Capture the cell that displays the provided text and extract its [X, Y] central coordinate. 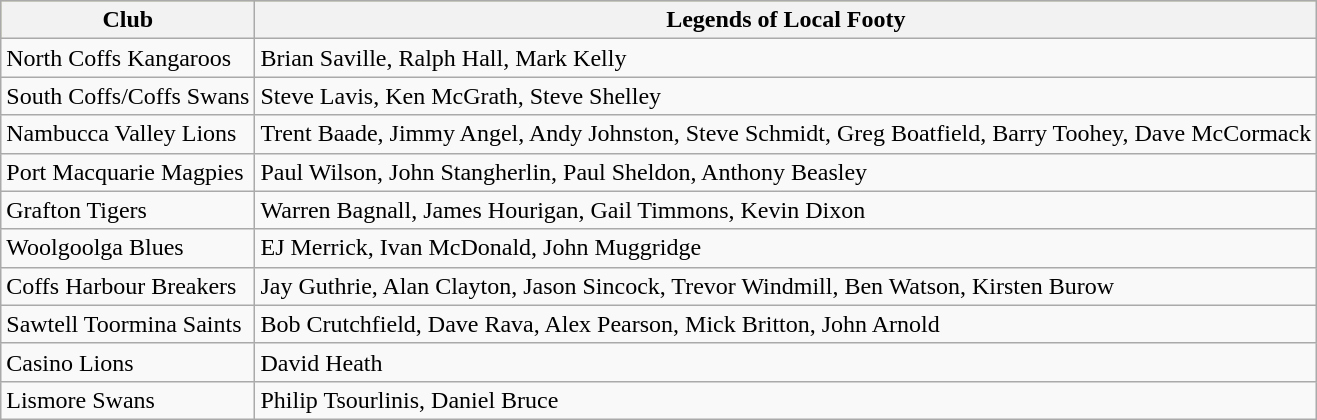
Nambucca Valley Lions [128, 134]
Jay Guthrie, Alan Clayton, Jason Sincock, Trevor Windmill, Ben Watson, Kirsten Burow [786, 286]
Club [128, 20]
North Coffs Kangaroos [128, 58]
David Heath [786, 362]
Steve Lavis, Ken McGrath, Steve Shelley [786, 96]
Port Macquarie Magpies [128, 172]
Casino Lions [128, 362]
Paul Wilson, John Stangherlin, Paul Sheldon, Anthony Beasley [786, 172]
Warren Bagnall, James Hourigan, Gail Timmons, Kevin Dixon [786, 210]
EJ Merrick, Ivan McDonald, John Muggridge [786, 248]
South Coffs/Coffs Swans [128, 96]
Woolgoolga Blues [128, 248]
Sawtell Toormina Saints [128, 324]
Bob Crutchfield, Dave Rava, Alex Pearson, Mick Britton, John Arnold [786, 324]
Legends of Local Footy [786, 20]
Brian Saville, Ralph Hall, Mark Kelly [786, 58]
Coffs Harbour Breakers [128, 286]
Grafton Tigers [128, 210]
Lismore Swans [128, 400]
Trent Baade, Jimmy Angel, Andy Johnston, Steve Schmidt, Greg Boatfield, Barry Toohey, Dave McCormack [786, 134]
Philip Tsourlinis, Daniel Bruce [786, 400]
